Determine the [X, Y] coordinate at the center of the cell enclosing the given text.  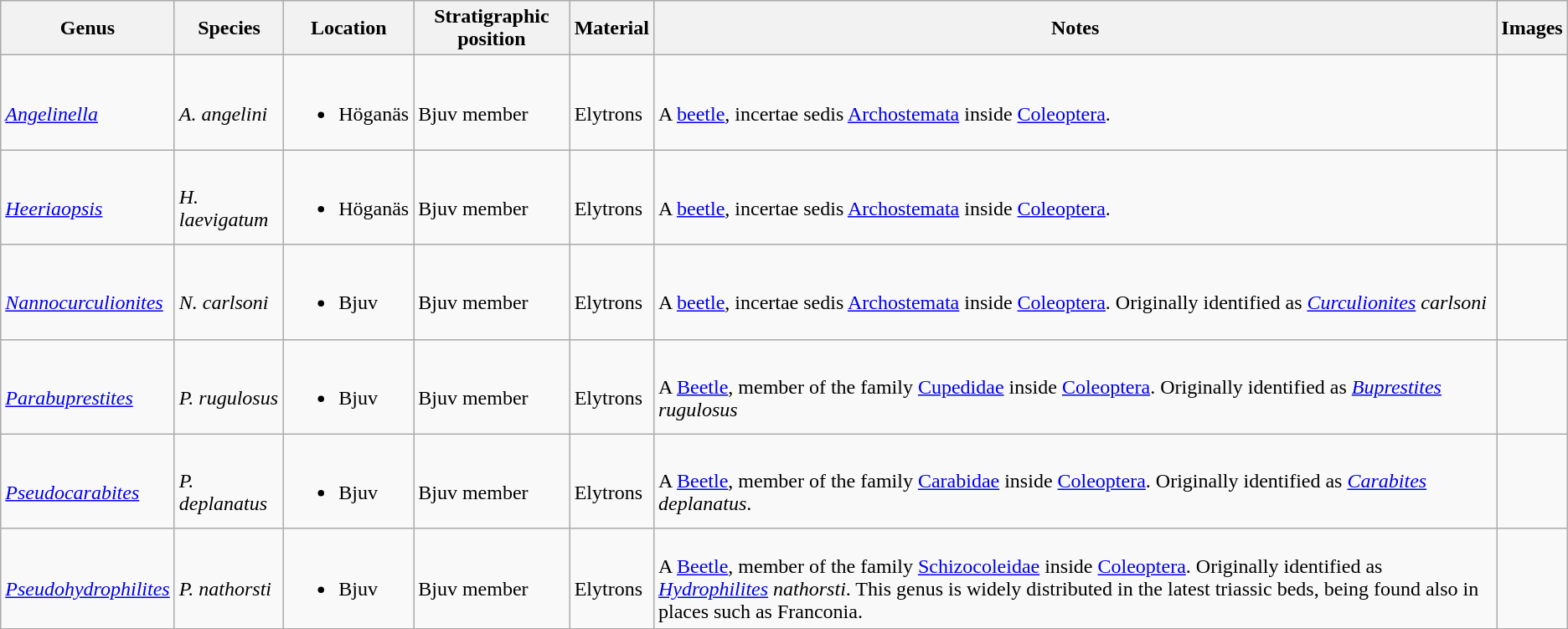
Images [1532, 28]
Material [611, 28]
Angelinella [87, 102]
A. angelini [229, 102]
Stratigraphic position [492, 28]
P. nathorsti [229, 578]
Pseudohydrophilites [87, 578]
N. carlsoni [229, 291]
Location [348, 28]
Heeriaopsis [87, 198]
Pseudocarabites [87, 481]
P. rugulosus [229, 387]
Parabuprestites [87, 387]
Genus [87, 28]
Species [229, 28]
A Beetle, member of the family Carabidae inside Coleoptera. Originally identified as Carabites deplanatus. [1075, 481]
Notes [1075, 28]
H. laevigatum [229, 198]
Nannocurculionites [87, 291]
A beetle, incertae sedis Archostemata inside Coleoptera. Originally identified as Curculionites carlsoni [1075, 291]
A Beetle, member of the family Cupedidae inside Coleoptera. Originally identified as Buprestites rugulosus [1075, 387]
P. deplanatus [229, 481]
